For the text-containing cell, return its midpoint in (x, y) coordinate format. 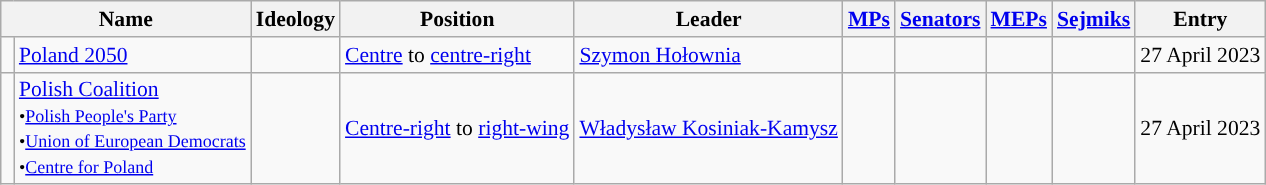
Name (126, 19)
Senators (940, 19)
Władysław Kosiniak-Kamysz (708, 128)
Centre to centre-right (457, 55)
Leader (708, 19)
Position (457, 19)
Szymon Hołownia (708, 55)
MEPs (1019, 19)
Poland 2050 (132, 55)
Centre-right to right-wing (457, 128)
Polish Coalition•Polish People's Party•Union of European Democrats•Centre for Poland (132, 128)
Ideology (296, 19)
Entry (1200, 19)
MPs (869, 19)
Sejmiks (1094, 19)
